Find where the given text appears and provide that cell's center as [X, Y] coordinate. 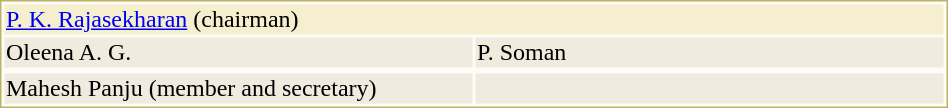
Mahesh Panju (member and secretary) [238, 89]
P. Soman [710, 53]
Oleena A. G. [238, 53]
P. K. Rajasekharan (chairman) [474, 19]
